Identify which cell holds the provided text, then report its [X, Y] central coordinate. 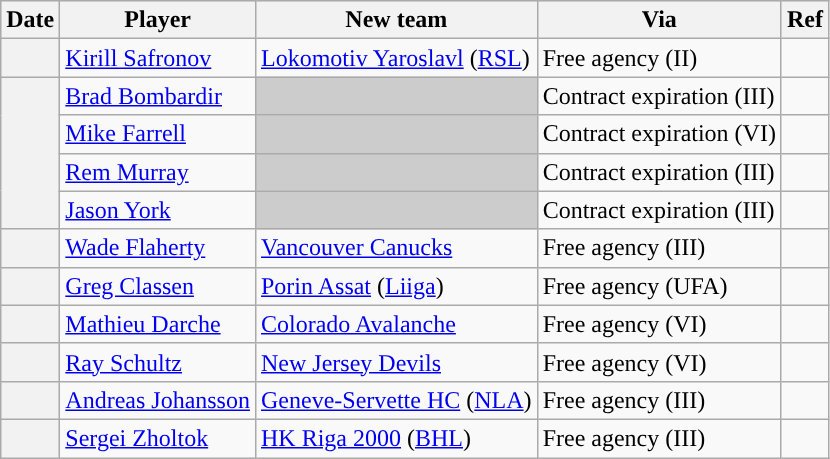
Vancouver Canucks [396, 248]
Player [158, 20]
Greg Classen [158, 286]
New team [396, 20]
Mathieu Darche [158, 324]
HK Riga 2000 (BHL) [396, 438]
Porin Assat (Liiga) [396, 286]
Mike Farrell [158, 134]
Jason York [158, 210]
Wade Flaherty [158, 248]
Date [30, 20]
Free agency (II) [659, 58]
Free agency (UFA) [659, 286]
Contract expiration (VI) [659, 134]
Andreas Johansson [158, 400]
Sergei Zholtok [158, 438]
Rem Murray [158, 172]
Ref [804, 20]
Geneve-Servette HC (NLA) [396, 400]
Via [659, 20]
Colorado Avalanche [396, 324]
New Jersey Devils [396, 362]
Kirill Safronov [158, 58]
Lokomotiv Yaroslavl (RSL) [396, 58]
Brad Bombardir [158, 96]
Ray Schultz [158, 362]
